From the cell containing the given text, extract its center point as [X, Y] coordinate. 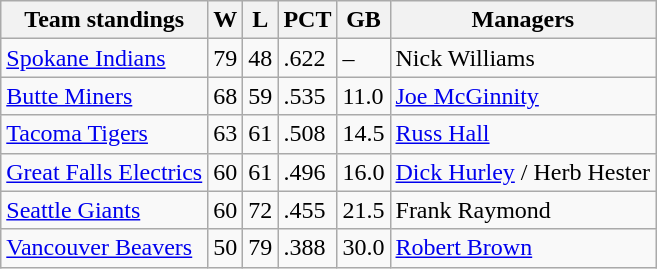
.508 [308, 134]
30.0 [364, 248]
Dick Hurley / Herb Hester [523, 172]
.496 [308, 172]
11.0 [364, 96]
Frank Raymond [523, 210]
Robert Brown [523, 248]
GB [364, 20]
Russ Hall [523, 134]
Butte Miners [104, 96]
Team standings [104, 20]
L [260, 20]
Nick Williams [523, 58]
21.5 [364, 210]
63 [226, 134]
14.5 [364, 134]
W [226, 20]
Vancouver Beavers [104, 248]
.455 [308, 210]
Joe McGinnity [523, 96]
59 [260, 96]
.622 [308, 58]
68 [226, 96]
.388 [308, 248]
Great Falls Electrics [104, 172]
.535 [308, 96]
72 [260, 210]
Tacoma Tigers [104, 134]
16.0 [364, 172]
50 [226, 248]
Spokane Indians [104, 58]
Managers [523, 20]
Seattle Giants [104, 210]
– [364, 58]
PCT [308, 20]
48 [260, 58]
